From the cell containing the given text, extract its center point as [X, Y] coordinate. 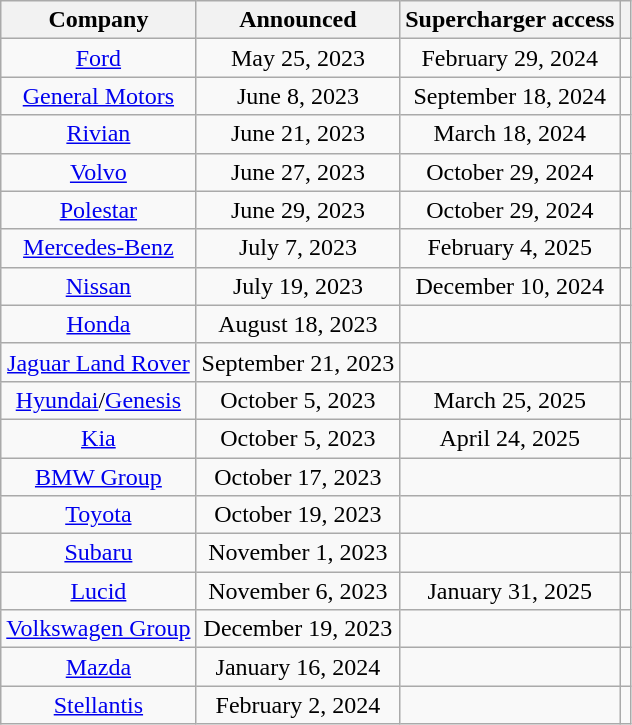
Lucid [98, 591]
September 18, 2024 [510, 96]
August 18, 2023 [298, 324]
March 25, 2025 [510, 400]
Toyota [98, 515]
March 18, 2024 [510, 134]
November 6, 2023 [298, 591]
Honda [98, 324]
April 24, 2025 [510, 438]
BMW Group [98, 477]
December 19, 2023 [298, 629]
October 17, 2023 [298, 477]
July 7, 2023 [298, 248]
Stellantis [98, 705]
January 16, 2024 [298, 667]
June 21, 2023 [298, 134]
Subaru [98, 553]
October 19, 2023 [298, 515]
Announced [298, 20]
November 1, 2023 [298, 553]
February 4, 2025 [510, 248]
Nissan [98, 286]
General Motors [98, 96]
September 21, 2023 [298, 362]
June 27, 2023 [298, 172]
Volvo [98, 172]
Mazda [98, 667]
Polestar [98, 210]
January 31, 2025 [510, 591]
June 8, 2023 [298, 96]
Volkswagen Group [98, 629]
February 29, 2024 [510, 58]
Hyundai/Genesis [98, 400]
Kia [98, 438]
Ford [98, 58]
Company [98, 20]
February 2, 2024 [298, 705]
Supercharger access [510, 20]
Rivian [98, 134]
December 10, 2024 [510, 286]
May 25, 2023 [298, 58]
July 19, 2023 [298, 286]
Mercedes-Benz [98, 248]
Jaguar Land Rover [98, 362]
June 29, 2023 [298, 210]
